Return the (x, y) coordinate for the center point of the cell that contains the specified text.  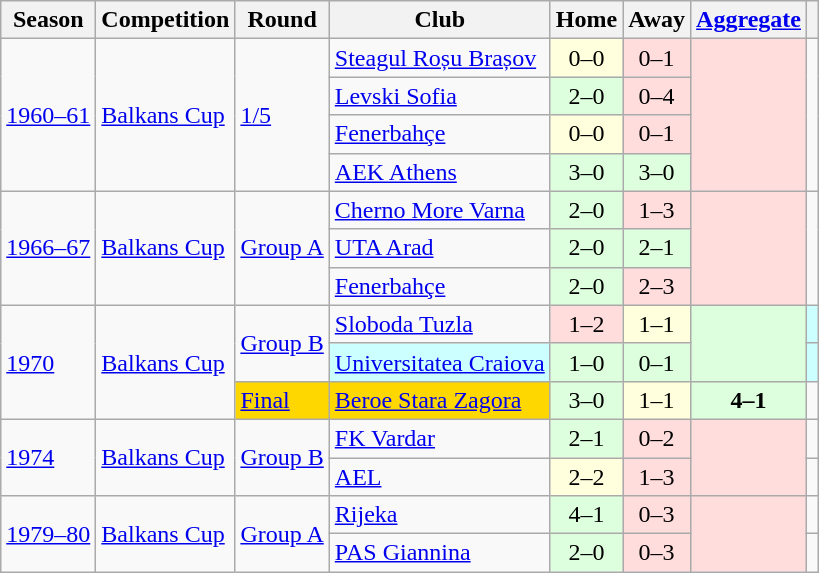
Competition (166, 20)
PAS Giannina (440, 553)
Levski Sofia (440, 96)
Home (586, 20)
Season (48, 20)
1–2 (586, 324)
Universitatea Craiova (440, 362)
Steagul Roșu Brașov (440, 58)
FK Vardar (440, 438)
Rijeka (440, 515)
1/5 (282, 115)
Final (282, 400)
0–2 (657, 438)
Cherno More Varna (440, 210)
Club (440, 20)
Round (282, 20)
0–4 (657, 96)
AEL (440, 477)
AEK Athens (440, 172)
1966–67 (48, 248)
Aggregate (749, 20)
Sloboda Tuzla (440, 324)
2–3 (657, 286)
1970 (48, 362)
1960–61 (48, 115)
1979–80 (48, 534)
Beroe Stara Zagora (440, 400)
1–0 (586, 362)
2–2 (586, 477)
Away (657, 20)
1974 (48, 457)
UTA Arad (440, 248)
